Capture the cell that displays the provided text and extract its [X, Y] central coordinate. 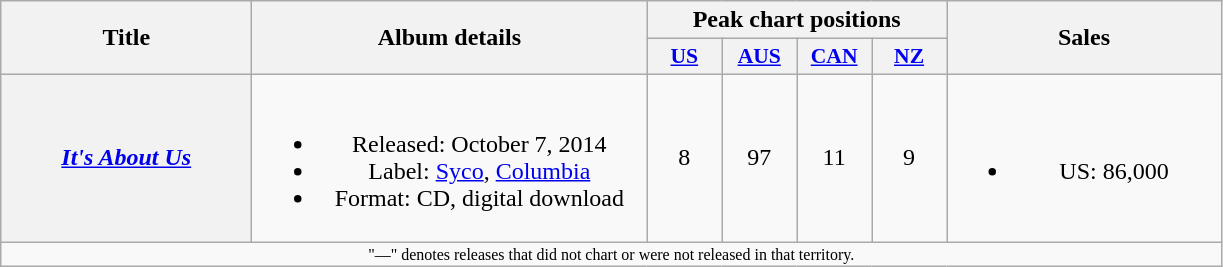
Album details [450, 38]
97 [760, 158]
"—" denotes releases that did not chart or were not released in that territory. [612, 254]
It's About Us [126, 158]
AUS [760, 57]
Peak chart positions [797, 20]
Sales [1084, 38]
9 [910, 158]
US [684, 57]
Title [126, 38]
11 [834, 158]
Released: October 7, 2014Label: Syco, ColumbiaFormat: CD, digital download [450, 158]
CAN [834, 57]
NZ [910, 57]
8 [684, 158]
US: 86,000 [1084, 158]
